From the cell containing the given text, extract its center point as (X, Y) coordinate. 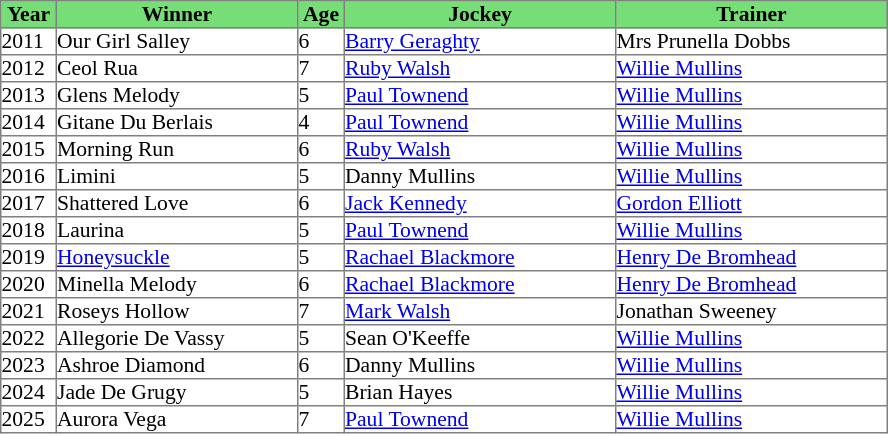
4 (321, 122)
Jonathan Sweeney (752, 312)
2022 (29, 338)
Year (29, 14)
2019 (29, 258)
2012 (29, 68)
2021 (29, 312)
Laurina (177, 230)
Ashroe Diamond (177, 366)
2014 (29, 122)
Winner (177, 14)
Brian Hayes (480, 392)
Mark Walsh (480, 312)
Honeysuckle (177, 258)
Trainer (752, 14)
Glens Melody (177, 96)
2025 (29, 420)
Sean O'Keeffe (480, 338)
Jade De Grugy (177, 392)
Limini (177, 176)
Roseys Hollow (177, 312)
Minella Melody (177, 284)
2020 (29, 284)
Allegorie De Vassy (177, 338)
Mrs Prunella Dobbs (752, 42)
2018 (29, 230)
Morning Run (177, 150)
Aurora Vega (177, 420)
Gordon Elliott (752, 204)
Jack Kennedy (480, 204)
Age (321, 14)
Jockey (480, 14)
Barry Geraghty (480, 42)
2017 (29, 204)
Shattered Love (177, 204)
2023 (29, 366)
2024 (29, 392)
2011 (29, 42)
2016 (29, 176)
Our Girl Salley (177, 42)
2015 (29, 150)
Ceol Rua (177, 68)
2013 (29, 96)
Gitane Du Berlais (177, 122)
